Search for the cell housing the specified text and yield its [x, y] center coordinate. 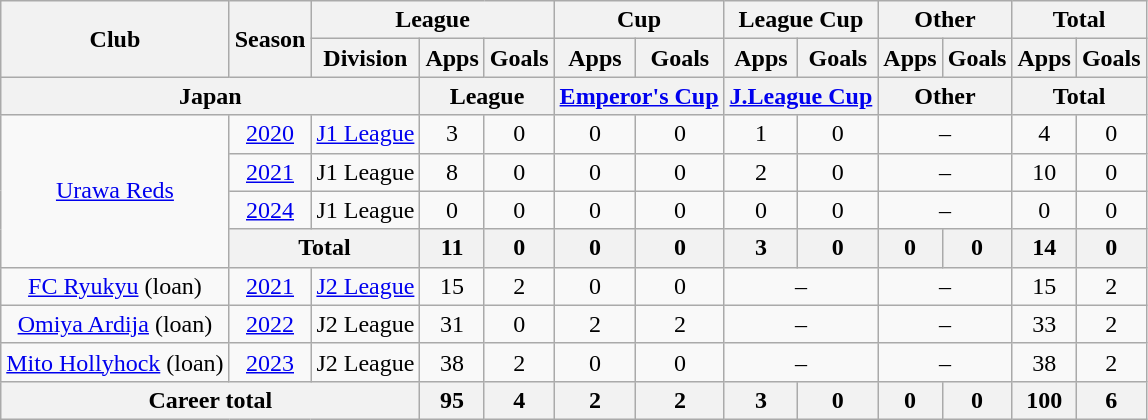
Urawa Reds [115, 191]
Club [115, 39]
2024 [270, 210]
1 [761, 134]
31 [452, 324]
Cup [639, 20]
100 [1044, 400]
2023 [270, 362]
Season [270, 39]
95 [452, 400]
2020 [270, 134]
Japan [210, 96]
6 [1111, 400]
Division [366, 58]
Emperor's Cup [639, 96]
11 [452, 248]
10 [1044, 172]
FC Ryukyu (loan) [115, 286]
J.League Cup [801, 96]
33 [1044, 324]
Mito Hollyhock (loan) [115, 362]
Omiya Ardija (loan) [115, 324]
14 [1044, 248]
Career total [210, 400]
8 [452, 172]
2022 [270, 324]
League Cup [801, 20]
